Detect which cell encompasses the target text, then output its (x, y) center coordinate. 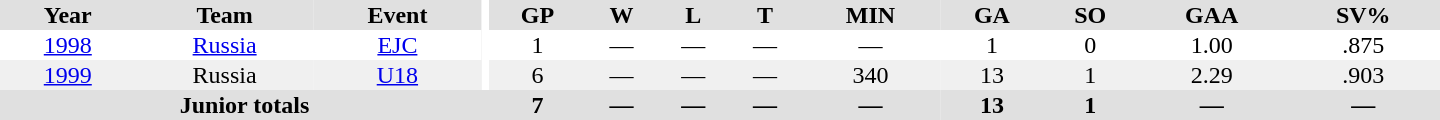
SV% (1364, 15)
U18 (398, 75)
T (765, 15)
MIN (870, 15)
7 (538, 105)
Event (398, 15)
1999 (68, 75)
Year (68, 15)
.875 (1364, 45)
Team (225, 15)
0 (1090, 45)
1998 (68, 45)
EJC (398, 45)
.903 (1364, 75)
W (622, 15)
GA (992, 15)
GAA (1212, 15)
GP (538, 15)
L (693, 15)
1.00 (1212, 45)
SO (1090, 15)
6 (538, 75)
340 (870, 75)
Junior totals (244, 105)
2.29 (1212, 75)
